Locate the cell with the specified text and output its (x, y) center coordinate. 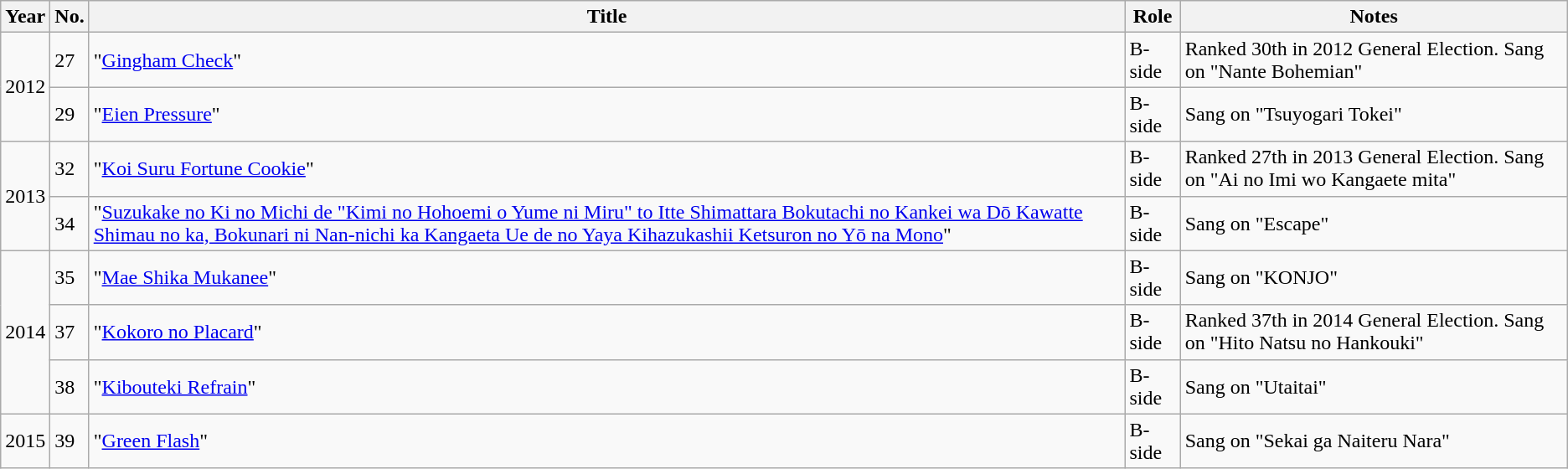
35 (70, 278)
Ranked 27th in 2013 General Election. Sang on "Ai no Imi wo Kangaete mita" (1374, 169)
"Gingham Check" (606, 60)
Role (1153, 17)
Ranked 30th in 2012 General Election. Sang on "Nante Bohemian" (1374, 60)
Ranked 37th in 2014 General Election. Sang on "Hito Natsu no Hankouki" (1374, 332)
2012 (25, 87)
Sang on "Utaitai" (1374, 387)
"Kibouteki Refrain" (606, 387)
2015 (25, 441)
"Eien Pressure" (606, 114)
2014 (25, 332)
Year (25, 17)
32 (70, 169)
"Koi Suru Fortune Cookie" (606, 169)
27 (70, 60)
Sang on "Escape" (1374, 223)
29 (70, 114)
38 (70, 387)
Title (606, 17)
"Green Flash" (606, 441)
39 (70, 441)
37 (70, 332)
"Mae Shika Mukanee" (606, 278)
Sang on "Sekai ga Naiteru Nara" (1374, 441)
2013 (25, 196)
34 (70, 223)
Sang on "KONJO" (1374, 278)
Notes (1374, 17)
Sang on "Tsuyogari Tokei" (1374, 114)
No. (70, 17)
"Kokoro no Placard" (606, 332)
